Scan for the cell matching the given text and deliver its (X, Y) coordinate at center. 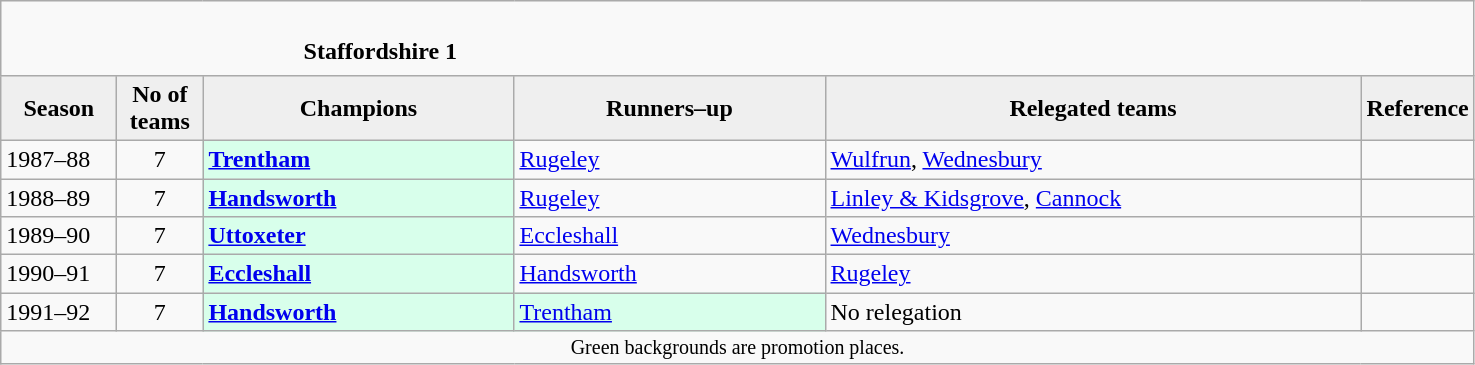
Relegated teams (1093, 108)
1991–92 (59, 312)
Wulfrun, Wednesbury (1093, 159)
Green backgrounds are promotion places. (738, 348)
Season (59, 108)
Runners–up (670, 108)
1990–91 (59, 274)
No of teams (160, 108)
1989–90 (59, 236)
Linley & Kidsgrove, Cannock (1093, 197)
Uttoxeter (358, 236)
Wednesbury (1093, 236)
Champions (358, 108)
1987–88 (59, 159)
1988–89 (59, 197)
Reference (1418, 108)
No relegation (1093, 312)
